Determine the (X, Y) coordinate at the center of the cell enclosing the given text.  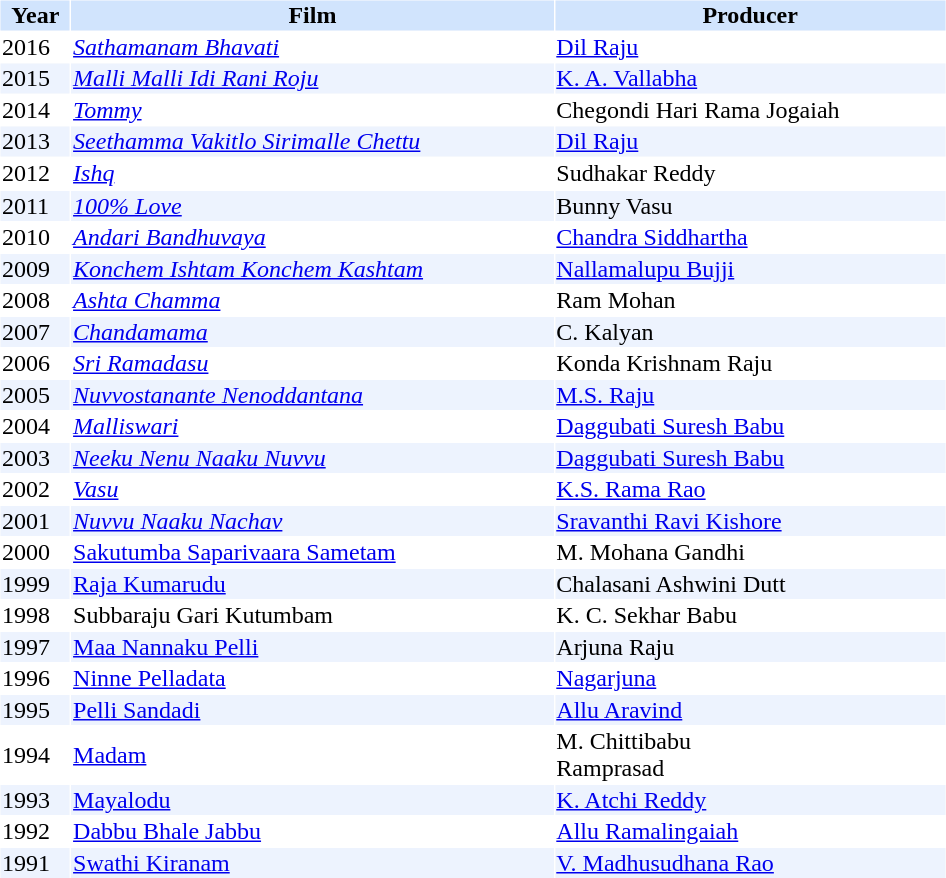
Maa Nannaku Pelli (313, 647)
Chalasani Ashwini Dutt (750, 584)
2011 (35, 206)
Producer (750, 15)
Sravanthi Ravi Kishore (750, 521)
K. C. Sekhar Babu (750, 615)
2004 (35, 427)
Ninne Pelladata (313, 679)
M.S. Raju (750, 395)
Allu Aravind (750, 710)
1992 (35, 831)
2008 (35, 301)
Film (313, 15)
2005 (35, 395)
Konda Krishnam Raju (750, 363)
Raja Kumarudu (313, 584)
Tommy (313, 110)
Malli Malli Idi Rani Roju (313, 79)
1997 (35, 647)
Chegondi Hari Rama Jogaiah (750, 110)
Nagarjuna (750, 679)
2003 (35, 458)
100% Love (313, 206)
Malliswari (313, 427)
2001 (35, 521)
Vasu (313, 489)
2006 (35, 363)
Dabbu Bhale Jabbu (313, 831)
1999 (35, 584)
Nallamalupu Bujji (750, 269)
Sakutumba Saparivaara Sametam (313, 553)
Subbaraju Gari Kutumbam (313, 615)
Arjuna Raju (750, 647)
Madam (313, 754)
Andari Bandhuvaya (313, 237)
Pelli Sandadi (313, 710)
Year (35, 15)
M. Chittibabu Ramprasad (750, 754)
Mayalodu (313, 800)
K.S. Rama Rao (750, 489)
2009 (35, 269)
Chandamama (313, 332)
Bunny Vasu (750, 206)
1998 (35, 615)
Allu Ramalingaiah (750, 831)
1991 (35, 863)
2014 (35, 110)
1994 (35, 754)
2002 (35, 489)
1996 (35, 679)
Seethamma Vakitlo Sirimalle Chettu (313, 141)
V. Madhusudhana Rao (750, 863)
1993 (35, 800)
Konchem Ishtam Konchem Kashtam (313, 269)
2000 (35, 553)
Nuvvu Naaku Nachav (313, 521)
2010 (35, 237)
Sudhakar Reddy (750, 173)
C. Kalyan (750, 332)
M. Mohana Gandhi (750, 553)
2016 (35, 47)
Sathamanam Bhavati (313, 47)
Neeku Nenu Naaku Nuvvu (313, 458)
K. A. Vallabha (750, 79)
Chandra Siddhartha (750, 237)
Ashta Chamma (313, 301)
1995 (35, 710)
K. Atchi Reddy (750, 800)
Sri Ramadasu (313, 363)
2007 (35, 332)
Ram Mohan (750, 301)
Swathi Kiranam (313, 863)
Nuvvostanante Nenoddantana (313, 395)
2012 (35, 173)
2015 (35, 79)
Ishq (313, 173)
2013 (35, 141)
